Return (X, Y) of the center of cell containing provided text 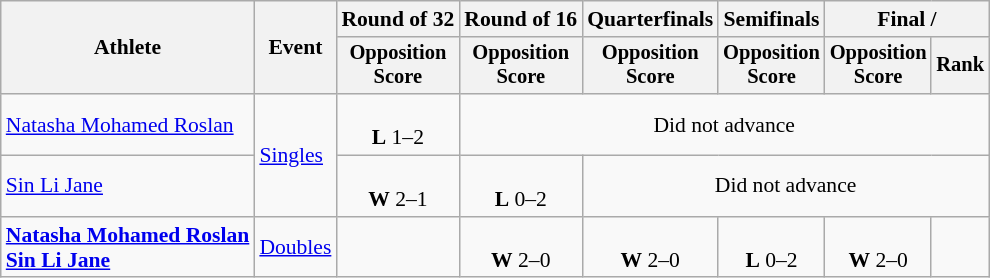
Round of 16 (520, 19)
Rank (960, 66)
Event (295, 48)
L 1–2 (398, 124)
Semifinals (772, 19)
Round of 32 (398, 19)
Natasha Mohamed Roslan (128, 124)
Quarterfinals (650, 19)
Sin Li Jane (128, 186)
Natasha Mohamed RoslanSin Li Jane (128, 248)
Athlete (128, 48)
Singles (295, 155)
W 2–1 (398, 186)
Final / (907, 19)
Doubles (295, 248)
